Extract the [X, Y] coordinate from the center of the cell holding the provided text.  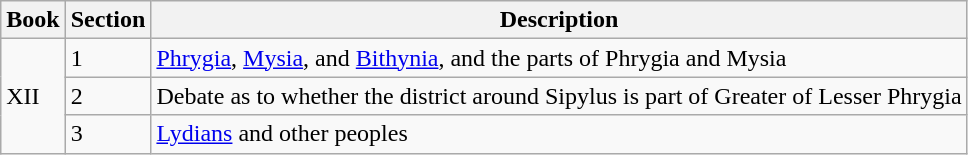
XII [33, 96]
Debate as to whether the district around Sipylus is part of Greater of Lesser Phrygia [559, 96]
Description [559, 20]
3 [108, 134]
Book [33, 20]
Lydians and other peoples [559, 134]
Phrygia, Mysia, and Bithynia, and the parts of Phrygia and Mysia [559, 58]
2 [108, 96]
1 [108, 58]
Section [108, 20]
